Capture the cell that displays the provided text and extract its [X, Y] central coordinate. 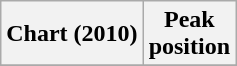
Peakposition [189, 34]
Chart (2010) [72, 34]
